Locate the cell with the specified text and output its (x, y) center coordinate. 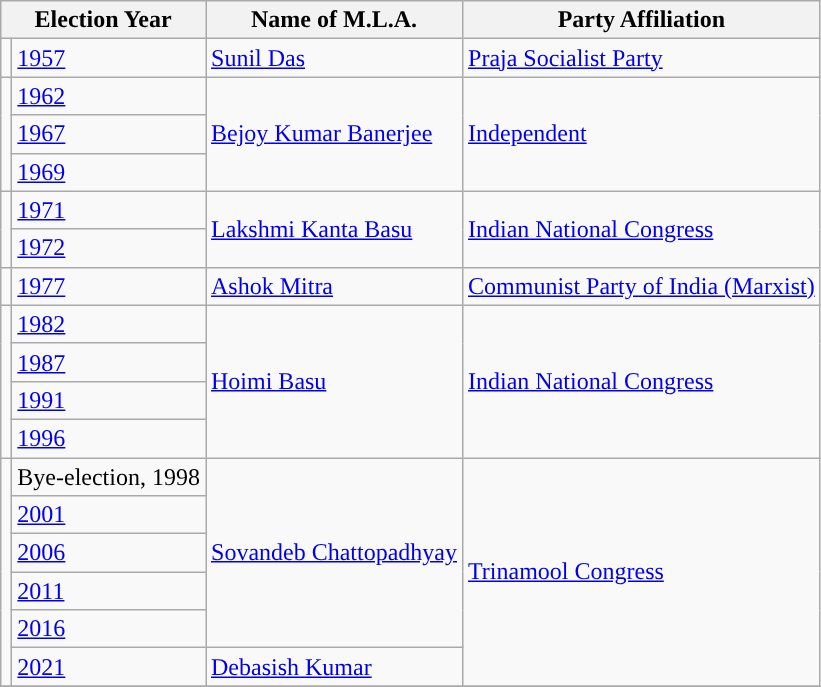
Ashok Mitra (334, 286)
1957 (109, 58)
Independent (642, 134)
1971 (109, 210)
1967 (109, 134)
Praja Socialist Party (642, 58)
Name of M.L.A. (334, 20)
2001 (109, 515)
Sunil Das (334, 58)
1982 (109, 324)
1972 (109, 248)
Party Affiliation (642, 20)
1962 (109, 96)
2011 (109, 591)
1987 (109, 362)
Trinamool Congress (642, 572)
Sovandeb Chattopadhyay (334, 553)
Communist Party of India (Marxist) (642, 286)
Bejoy Kumar Banerjee (334, 134)
Debasish Kumar (334, 667)
Hoimi Basu (334, 381)
Bye-election, 1998 (109, 477)
2021 (109, 667)
1996 (109, 438)
2006 (109, 553)
1969 (109, 172)
Lakshmi Kanta Basu (334, 229)
1991 (109, 400)
1977 (109, 286)
2016 (109, 629)
Election Year (104, 20)
